Determine the (X, Y) coordinate at the center of the cell enclosing the given text.  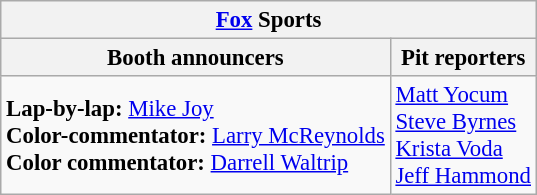
Lap-by-lap: Mike JoyColor-commentator: Larry McReynoldsColor commentator: Darrell Waltrip (196, 136)
Pit reporters (463, 58)
Fox Sports (269, 20)
Matt YocumSteve ByrnesKrista VodaJeff Hammond (463, 136)
Booth announcers (196, 58)
